Provide the (X, Y) coordinate of the cell's center where the given text is located.  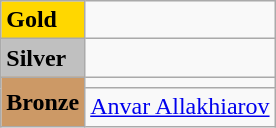
Silver (43, 58)
Anvar Allakhiarov (180, 107)
Bronze (43, 102)
Gold (43, 20)
